For the text-containing cell, return its midpoint in [X, Y] coordinate format. 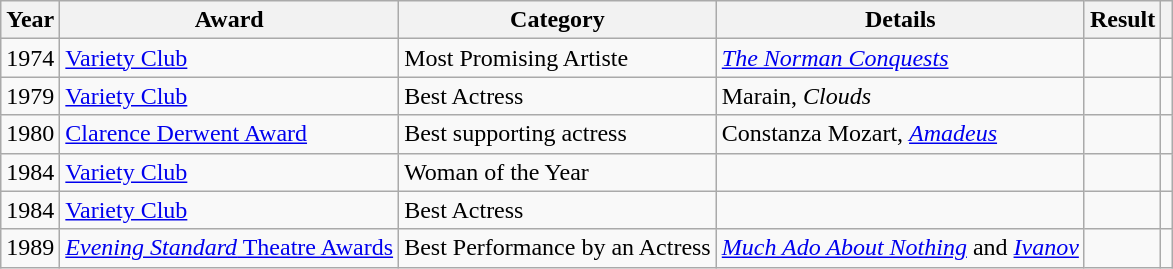
1979 [30, 96]
Category [558, 20]
Evening Standard Theatre Awards [230, 248]
The Norman Conquests [900, 58]
Clarence Derwent Award [230, 134]
Award [230, 20]
Constanza Mozart, Amadeus [900, 134]
Best supporting actress [558, 134]
1980 [30, 134]
Woman of the Year [558, 172]
1974 [30, 58]
1989 [30, 248]
Much Ado About Nothing and Ivanov [900, 248]
Details [900, 20]
Year [30, 20]
Most Promising Artiste [558, 58]
Result [1122, 20]
Marain, Clouds [900, 96]
Best Performance by an Actress [558, 248]
